Locate the cell with the specified text and output its (x, y) center coordinate. 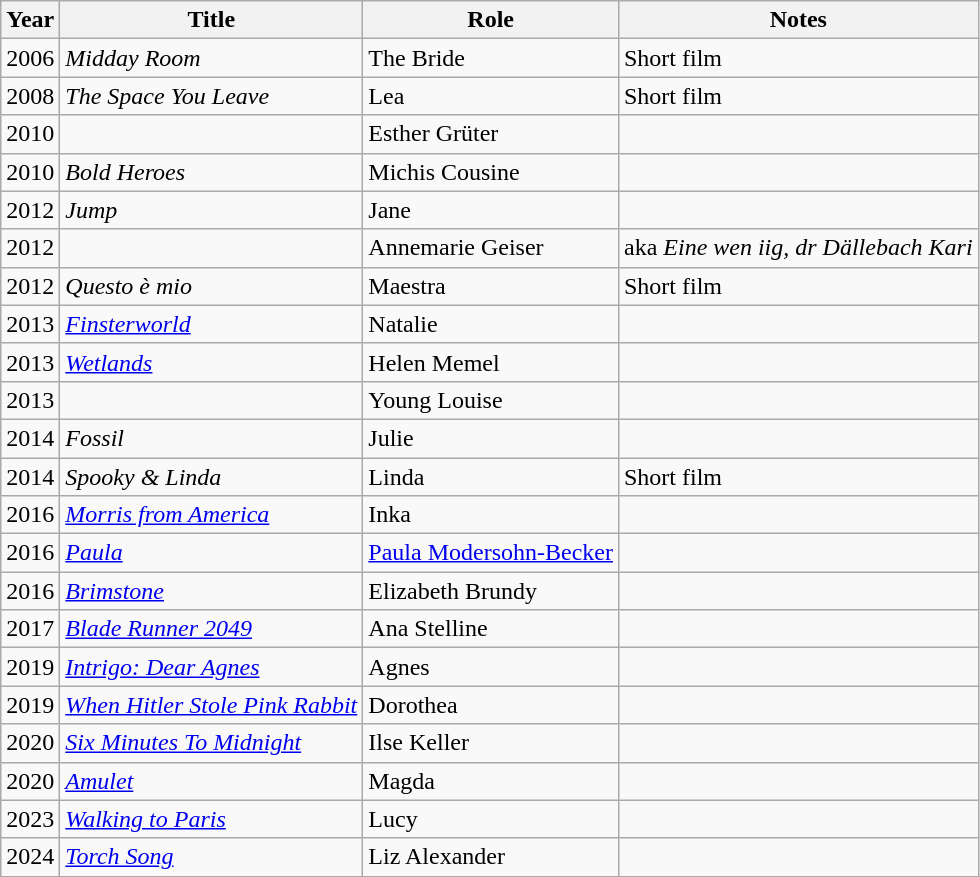
Magda (491, 781)
Blade Runner 2049 (212, 629)
Agnes (491, 667)
The Space You Leave (212, 96)
Year (30, 20)
Helen Memel (491, 362)
Maestra (491, 286)
When Hitler Stole Pink Rabbit (212, 705)
Lea (491, 96)
Jump (212, 210)
Ilse Keller (491, 743)
Young Louise (491, 400)
The Bride (491, 58)
Annemarie Geiser (491, 248)
Questo è mio (212, 286)
2023 (30, 819)
Elizabeth Brundy (491, 591)
Bold Heroes (212, 172)
Title (212, 20)
Amulet (212, 781)
Paula (212, 553)
Wetlands (212, 362)
Linda (491, 477)
Natalie (491, 324)
Jane (491, 210)
Spooky & Linda (212, 477)
Julie (491, 438)
2024 (30, 857)
Six Minutes To Midnight (212, 743)
2006 (30, 58)
2008 (30, 96)
Fossil (212, 438)
Midday Room (212, 58)
Inka (491, 515)
Paula Modersohn-Becker (491, 553)
Esther Grüter (491, 134)
Michis Cousine (491, 172)
aka Eine wen iig, dr Dällebach Kari (798, 248)
Lucy (491, 819)
Morris from America (212, 515)
Intrigo: Dear Agnes (212, 667)
Ana Stelline (491, 629)
Notes (798, 20)
Dorothea (491, 705)
Walking to Paris (212, 819)
2017 (30, 629)
Brimstone (212, 591)
Torch Song (212, 857)
Role (491, 20)
Finsterworld (212, 324)
Liz Alexander (491, 857)
